For the text-containing cell, return its midpoint in (x, y) coordinate format. 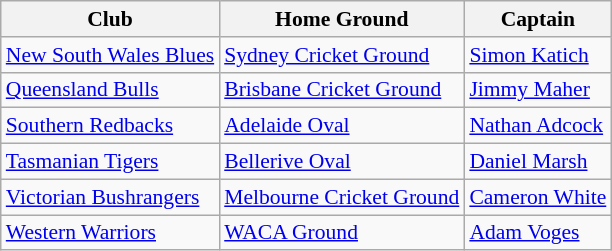
Brisbane Cricket Ground (342, 90)
Bellerive Oval (342, 162)
Simon Katich (538, 55)
Cameron White (538, 197)
Adam Voges (538, 233)
Nathan Adcock (538, 126)
Melbourne Cricket Ground (342, 197)
Southern Redbacks (110, 126)
Queensland Bulls (110, 90)
Jimmy Maher (538, 90)
Western Warriors (110, 233)
Tasmanian Tigers (110, 162)
Sydney Cricket Ground (342, 55)
Home Ground (342, 19)
Adelaide Oval (342, 126)
Captain (538, 19)
WACA Ground (342, 233)
New South Wales Blues (110, 55)
Club (110, 19)
Daniel Marsh (538, 162)
Victorian Bushrangers (110, 197)
